Return [x, y] of the center of cell containing provided text 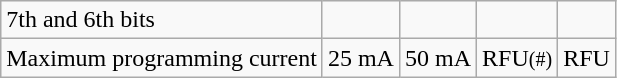
50 mA [438, 58]
RFU [587, 58]
RFU(#) [518, 58]
7th and 6th bits [162, 20]
25 mA [360, 58]
Maximum programming current [162, 58]
